Identify which cell holds the provided text, then report its (X, Y) central coordinate. 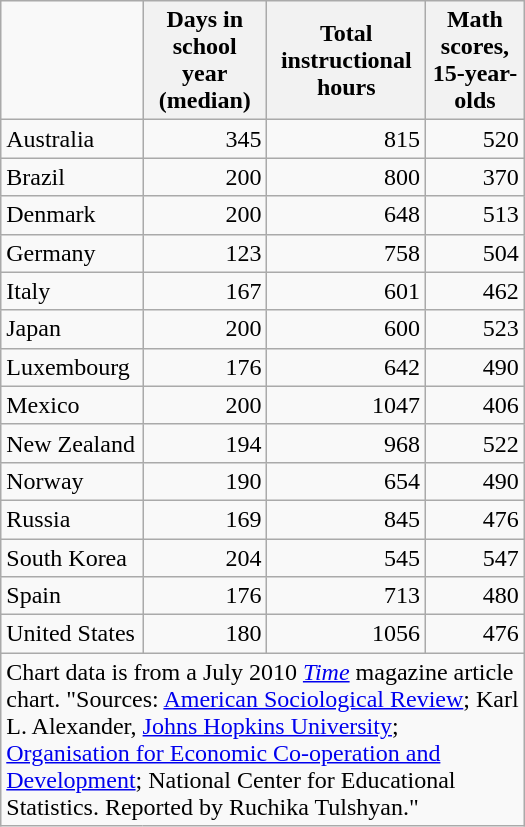
Italy (72, 291)
1047 (346, 405)
513 (476, 215)
462 (476, 291)
Germany (72, 253)
800 (346, 177)
Days in school year (median) (205, 60)
713 (346, 596)
345 (205, 139)
815 (346, 139)
845 (346, 519)
Russia (72, 519)
547 (476, 557)
South Korea (72, 557)
Brazil (72, 177)
Spain (72, 596)
545 (346, 557)
Luxembourg (72, 367)
169 (205, 519)
New Zealand (72, 443)
Australia (72, 139)
523 (476, 329)
Japan (72, 329)
123 (205, 253)
480 (476, 596)
600 (346, 329)
194 (205, 443)
190 (205, 481)
522 (476, 443)
642 (346, 367)
968 (346, 443)
167 (205, 291)
758 (346, 253)
654 (346, 481)
601 (346, 291)
520 (476, 139)
1056 (346, 634)
406 (476, 405)
204 (205, 557)
Math scores, 15-year-olds (476, 60)
180 (205, 634)
Total instructional hours (346, 60)
United States (72, 634)
370 (476, 177)
504 (476, 253)
Denmark (72, 215)
Norway (72, 481)
648 (346, 215)
Mexico (72, 405)
